From the cell containing the given text, extract its center point as [X, Y] coordinate. 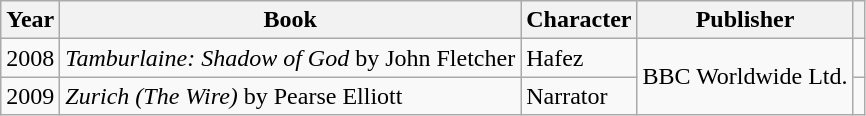
Narrator [579, 96]
Hafez [579, 58]
Zurich (The Wire) by Pearse Elliott [290, 96]
2009 [30, 96]
Year [30, 20]
Publisher [745, 20]
Tamburlaine: Shadow of God by John Fletcher [290, 58]
Book [290, 20]
Character [579, 20]
BBC Worldwide Ltd. [745, 77]
2008 [30, 58]
